Detect which cell encompasses the target text, then output its [X, Y] center coordinate. 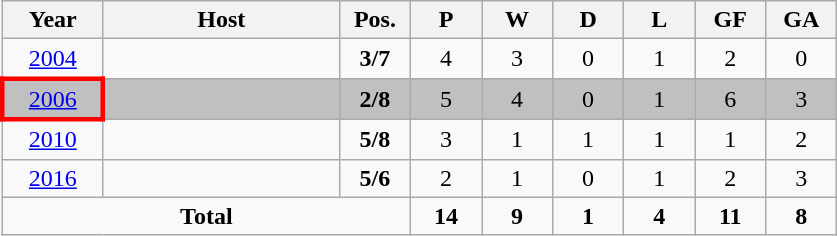
11 [730, 216]
2006 [52, 98]
Total [206, 216]
Pos. [374, 20]
D [588, 20]
GF [730, 20]
6 [730, 98]
GA [802, 20]
Year [52, 20]
2004 [52, 59]
2010 [52, 139]
5/6 [374, 178]
P [446, 20]
L [660, 20]
3/7 [374, 59]
14 [446, 216]
W [518, 20]
2/8 [374, 98]
5/8 [374, 139]
2016 [52, 178]
Host [221, 20]
9 [518, 216]
8 [802, 216]
5 [446, 98]
